Provide the (x, y) coordinate of the cell's center where the given text is located.  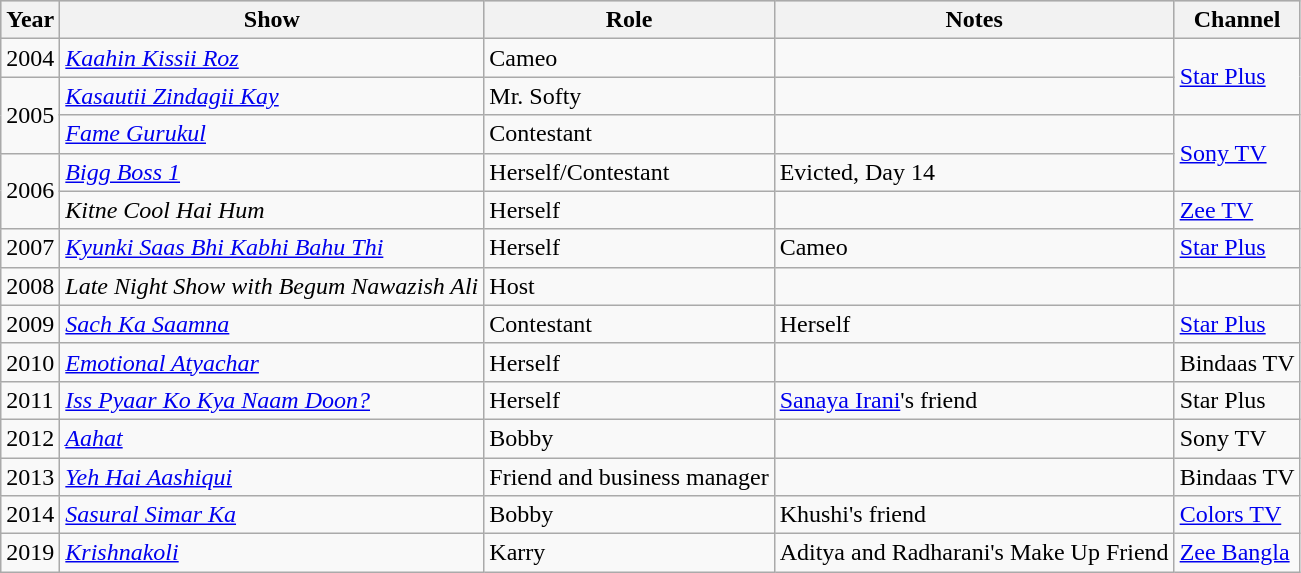
Kasautii Zindagii Kay (272, 96)
Sanaya Irani's friend (974, 400)
Host (629, 286)
2005 (30, 115)
Emotional Atyachar (272, 362)
Kitne Cool Hai Hum (272, 210)
Herself/Contestant (629, 172)
Role (629, 20)
Krishnakoli (272, 553)
Kaahin Kissii Roz (272, 58)
2010 (30, 362)
Sach Ka Saamna (272, 324)
Sasural Simar Ka (272, 515)
Zee TV (1237, 210)
Kyunki Saas Bhi Kabhi Bahu Thi (272, 248)
Show (272, 20)
Late Night Show with Begum Nawazish Ali (272, 286)
Zee Bangla (1237, 553)
Friend and business manager (629, 477)
Mr. Softy (629, 96)
Evicted, Day 14 (974, 172)
2012 (30, 438)
2006 (30, 191)
2011 (30, 400)
Channel (1237, 20)
2019 (30, 553)
2008 (30, 286)
Khushi's friend (974, 515)
2009 (30, 324)
Iss Pyaar Ko Kya Naam Doon? (272, 400)
Notes (974, 20)
2013 (30, 477)
Bigg Boss 1 (272, 172)
Colors TV (1237, 515)
2014 (30, 515)
2007 (30, 248)
Aahat (272, 438)
Aditya and Radharani's Make Up Friend (974, 553)
Fame Gurukul (272, 134)
Year (30, 20)
Yeh Hai Aashiqui (272, 477)
2004 (30, 58)
Karry (629, 553)
